Locate the cell with the specified text and output its [x, y] center coordinate. 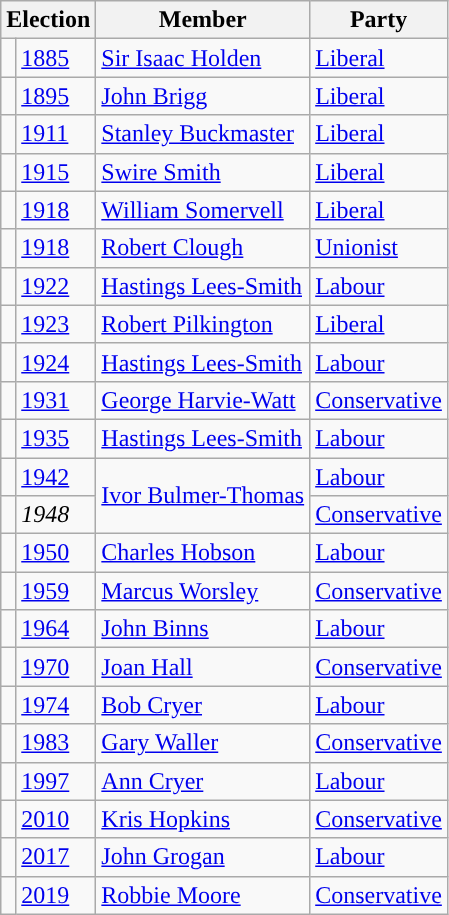
Election [48, 20]
Charles Hobson [203, 553]
1964 [56, 629]
William Somervell [203, 210]
1942 [56, 477]
2017 [56, 857]
George Harvie-Watt [203, 400]
1974 [56, 705]
1885 [56, 58]
Bob Cryer [203, 705]
1922 [56, 286]
Joan Hall [203, 667]
1997 [56, 781]
1931 [56, 400]
Robert Clough [203, 248]
Sir Isaac Holden [203, 58]
Marcus Worsley [203, 591]
Unionist [379, 248]
1959 [56, 591]
Swire Smith [203, 172]
John Binns [203, 629]
1923 [56, 324]
1970 [56, 667]
John Grogan [203, 857]
1895 [56, 96]
1948 [56, 515]
Member [203, 20]
Ann Cryer [203, 781]
2010 [56, 819]
Robbie Moore [203, 895]
1911 [56, 134]
1935 [56, 438]
1924 [56, 362]
1915 [56, 172]
Party [379, 20]
1950 [56, 553]
Ivor Bulmer-Thomas [203, 496]
Gary Waller [203, 743]
Stanley Buckmaster [203, 134]
2019 [56, 895]
Robert Pilkington [203, 324]
John Brigg [203, 96]
Kris Hopkins [203, 819]
1983 [56, 743]
